Detect which cell encompasses the target text, then output its (X, Y) center coordinate. 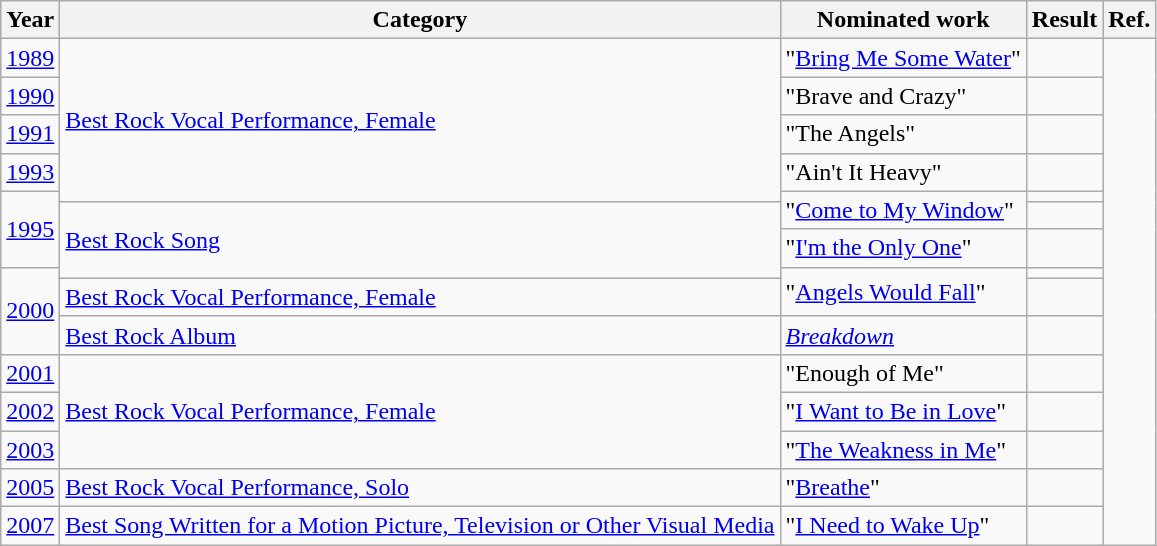
2001 (30, 373)
"Come to My Window" (903, 210)
"Angels Would Fall" (903, 292)
"I Want to Be in Love" (903, 411)
"I Need to Wake Up" (903, 526)
1993 (30, 172)
Best Rock Album (420, 335)
Result (1064, 20)
Ref. (1130, 20)
2002 (30, 411)
1989 (30, 58)
Best Song Written for a Motion Picture, Television or Other Visual Media (420, 526)
2007 (30, 526)
"Bring Me Some Water" (903, 58)
"Ain't It Heavy" (903, 172)
Breakdown (903, 335)
"The Angels" (903, 134)
"Breathe" (903, 488)
"Brave and Crazy" (903, 96)
2003 (30, 449)
Best Rock Vocal Performance, Solo (420, 488)
"I'm the Only One" (903, 248)
Nominated work (903, 20)
Year (30, 20)
Best Rock Song (420, 240)
2005 (30, 488)
"Enough of Me" (903, 373)
2000 (30, 310)
1995 (30, 229)
Category (420, 20)
"The Weakness in Me" (903, 449)
1991 (30, 134)
1990 (30, 96)
